Detect which cell encompasses the target text, then output its (X, Y) center coordinate. 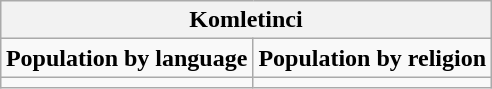
Population by religion (372, 58)
Komletinci (246, 20)
Population by language (126, 58)
